Find where the given text appears and provide that cell's center as [x, y] coordinate. 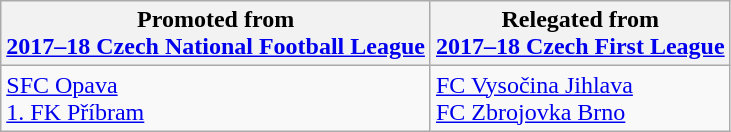
Relegated from2017–18 Czech First League [580, 34]
Promoted from2017–18 Czech National Football League [216, 34]
FC Vysočina JihlavaFC Zbrojovka Brno [580, 98]
SFC Opava1. FK Příbram [216, 98]
